Provide the [X, Y] coordinate of the cell's center where the given text is located.  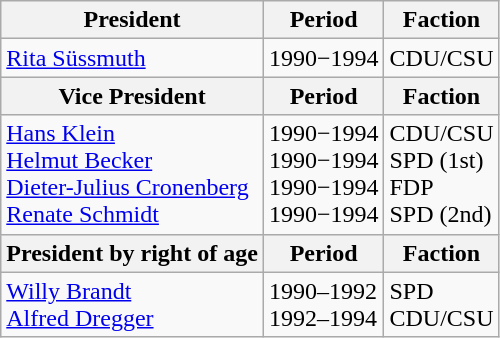
CDU/CSUSPD (1st)FDPSPD (2nd) [442, 174]
Vice President [132, 96]
1990–19921992–1994 [324, 304]
1990−19941990−19941990−19941990−1994 [324, 174]
1990−1994 [324, 58]
President [132, 20]
Hans KleinHelmut BeckerDieter-Julius CronenbergRenate Schmidt [132, 174]
CDU/CSU [442, 58]
Willy BrandtAlfred Dregger [132, 304]
SPDCDU/CSU [442, 304]
President by right of age [132, 253]
Rita Süssmuth [132, 58]
